Search for the cell housing the specified text and yield its [X, Y] center coordinate. 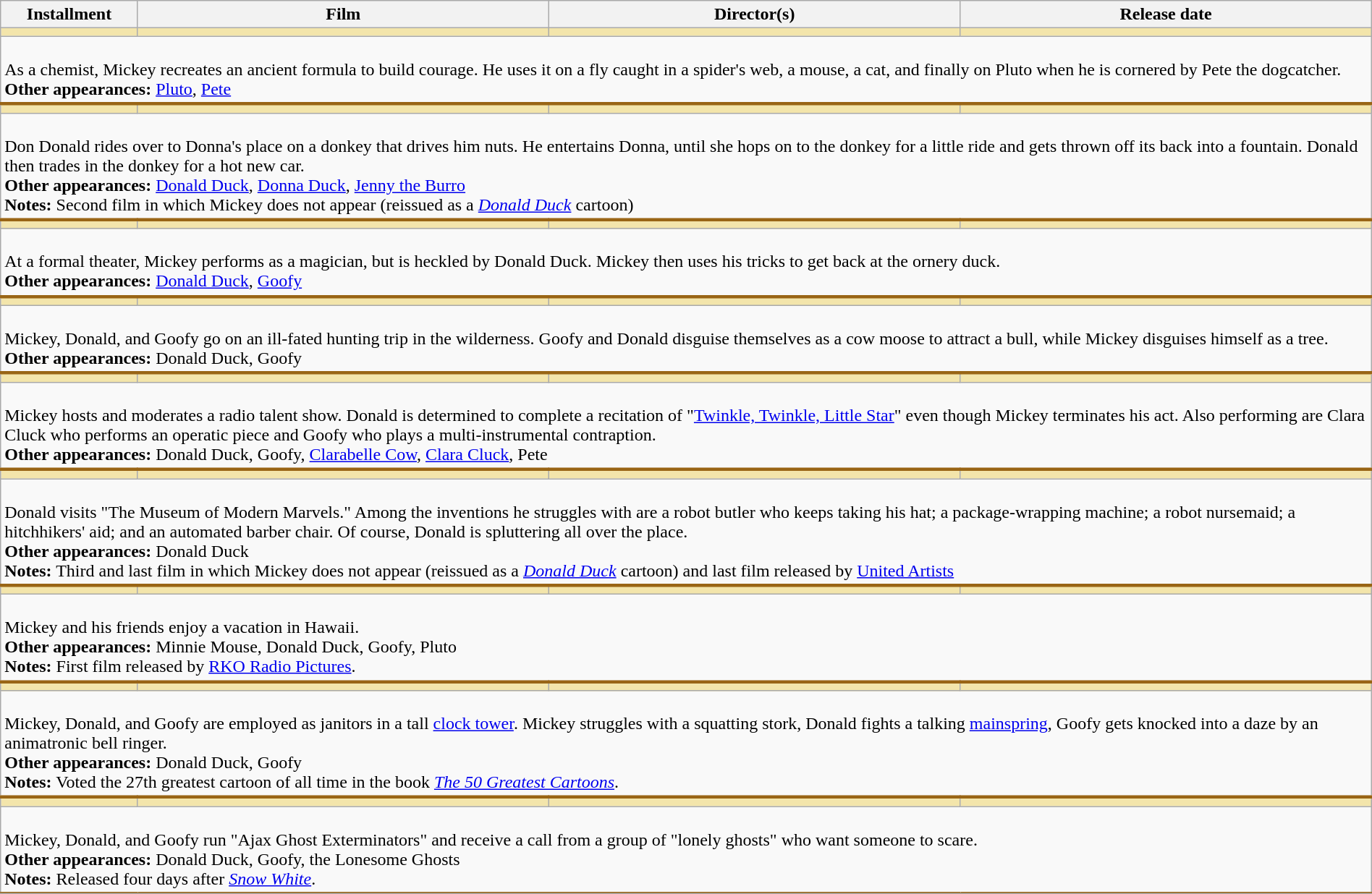
Installment [69, 14]
Release date [1166, 14]
Film [343, 14]
Director(s) [755, 14]
